Provide the [x, y] coordinate of the cell's center where the given text is located.  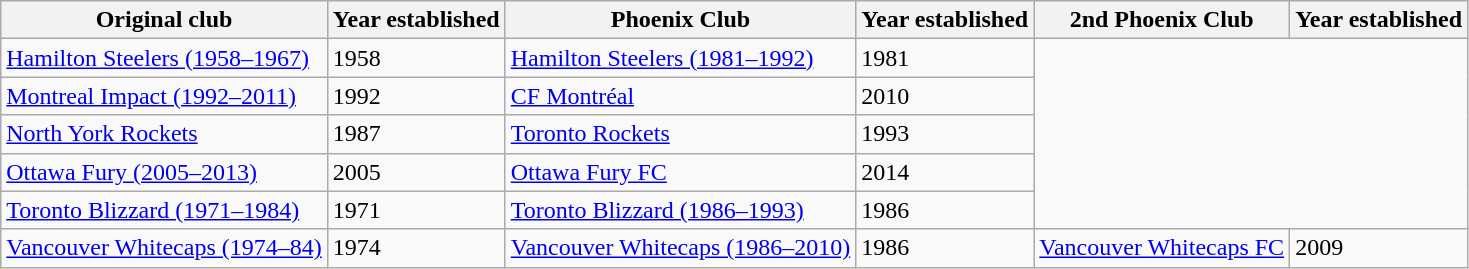
1981 [945, 58]
Vancouver Whitecaps FC [1162, 248]
Ottawa Fury FC [680, 172]
1987 [416, 134]
Toronto Rockets [680, 134]
2010 [945, 96]
Hamilton Steelers (1981–1992) [680, 58]
1993 [945, 134]
Toronto Blizzard (1986–1993) [680, 210]
2nd Phoenix Club [1162, 20]
Montreal Impact (1992–2011) [164, 96]
1992 [416, 96]
Ottawa Fury (2005–2013) [164, 172]
North York Rockets [164, 134]
2005 [416, 172]
1958 [416, 58]
Toronto Blizzard (1971–1984) [164, 210]
Vancouver Whitecaps (1974–84) [164, 248]
Hamilton Steelers (1958–1967) [164, 58]
1971 [416, 210]
1974 [416, 248]
Phoenix Club [680, 20]
Vancouver Whitecaps (1986–2010) [680, 248]
CF Montréal [680, 96]
Original club [164, 20]
2009 [1379, 248]
2014 [945, 172]
